From the cell containing the given text, extract its center point as (x, y) coordinate. 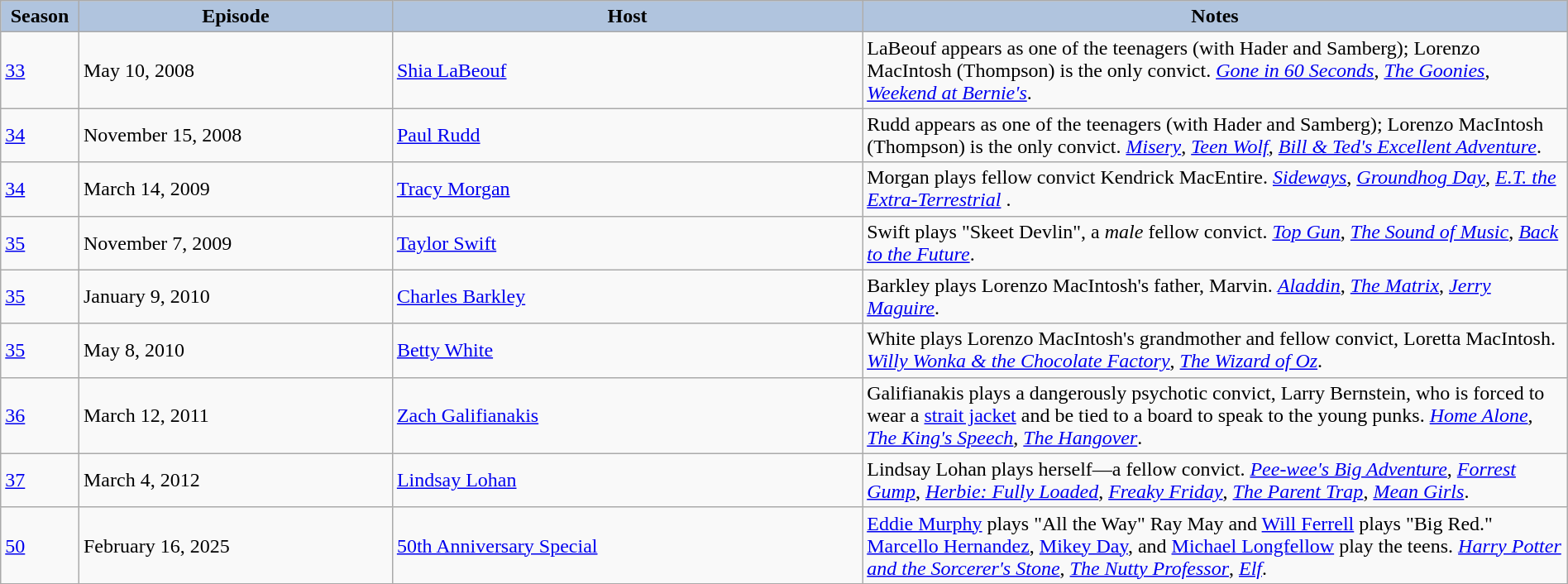
50th Anniversary Special (627, 545)
March 12, 2011 (235, 415)
37 (40, 480)
Morgan plays fellow convict Kendrick MacEntire. Sideways, Groundhog Day, E.T. the Extra-Terrestrial . (1216, 189)
January 9, 2010 (235, 296)
May 10, 2008 (235, 70)
February 16, 2025 (235, 545)
Swift plays "Skeet Devlin", a male fellow convict. Top Gun, The Sound of Music, Back to the Future. (1216, 243)
36 (40, 415)
Host (627, 17)
Paul Rudd (627, 136)
March 14, 2009 (235, 189)
Episode (235, 17)
Shia LaBeouf (627, 70)
Zach Galifianakis (627, 415)
33 (40, 70)
Tracy Morgan (627, 189)
November 7, 2009 (235, 243)
Taylor Swift (627, 243)
Season (40, 17)
Charles Barkley (627, 296)
Notes (1216, 17)
Lindsay Lohan (627, 480)
May 8, 2010 (235, 351)
Betty White (627, 351)
50 (40, 545)
November 15, 2008 (235, 136)
Barkley plays Lorenzo MacIntosh's father, Marvin. Aladdin, The Matrix, Jerry Maguire. (1216, 296)
White plays Lorenzo MacIntosh's grandmother and fellow convict, Loretta MacIntosh. Willy Wonka & the Chocolate Factory, The Wizard of Oz. (1216, 351)
March 4, 2012 (235, 480)
